Determine the [x, y] coordinate at the center of the cell enclosing the given text.  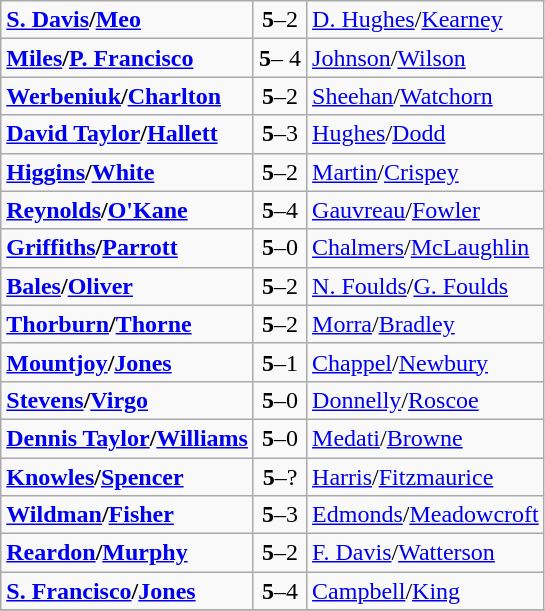
Medati/Browne [426, 438]
Dennis Taylor/Williams [128, 438]
N. Foulds/G. Foulds [426, 286]
5– 4 [280, 58]
Werbeniuk/Charlton [128, 96]
David Taylor/Hallett [128, 134]
Reardon/Murphy [128, 553]
S. Davis/Meo [128, 20]
Johnson/Wilson [426, 58]
Stevens/Virgo [128, 400]
Gauvreau/Fowler [426, 210]
Chalmers/McLaughlin [426, 248]
Donnelly/Roscoe [426, 400]
Miles/P. Francisco [128, 58]
5–1 [280, 362]
Wildman/Fisher [128, 515]
Mountjoy/Jones [128, 362]
Sheehan/Watchorn [426, 96]
Hughes/Dodd [426, 134]
S. Francisco/Jones [128, 591]
Harris/Fitzmaurice [426, 477]
D. Hughes/Kearney [426, 20]
Reynolds/O'Kane [128, 210]
Morra/Bradley [426, 324]
Higgins/White [128, 172]
Griffiths/Parrott [128, 248]
Martin/Crispey [426, 172]
F. Davis/Watterson [426, 553]
Campbell/King [426, 591]
Bales/Oliver [128, 286]
5–? [280, 477]
Chappel/Newbury [426, 362]
Thorburn/Thorne [128, 324]
Edmonds/Meadowcroft [426, 515]
Knowles/Spencer [128, 477]
